Provide the [x, y] coordinate of the cell's center where the given text is located.  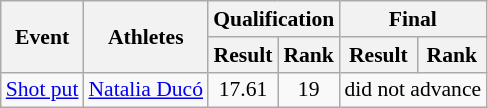
Qualification [274, 19]
17.61 [243, 90]
19 [308, 90]
did not advance [412, 90]
Shot put [42, 90]
Event [42, 36]
Natalia Ducó [146, 90]
Athletes [146, 36]
Final [412, 19]
